Capture the cell that displays the provided text and extract its (X, Y) central coordinate. 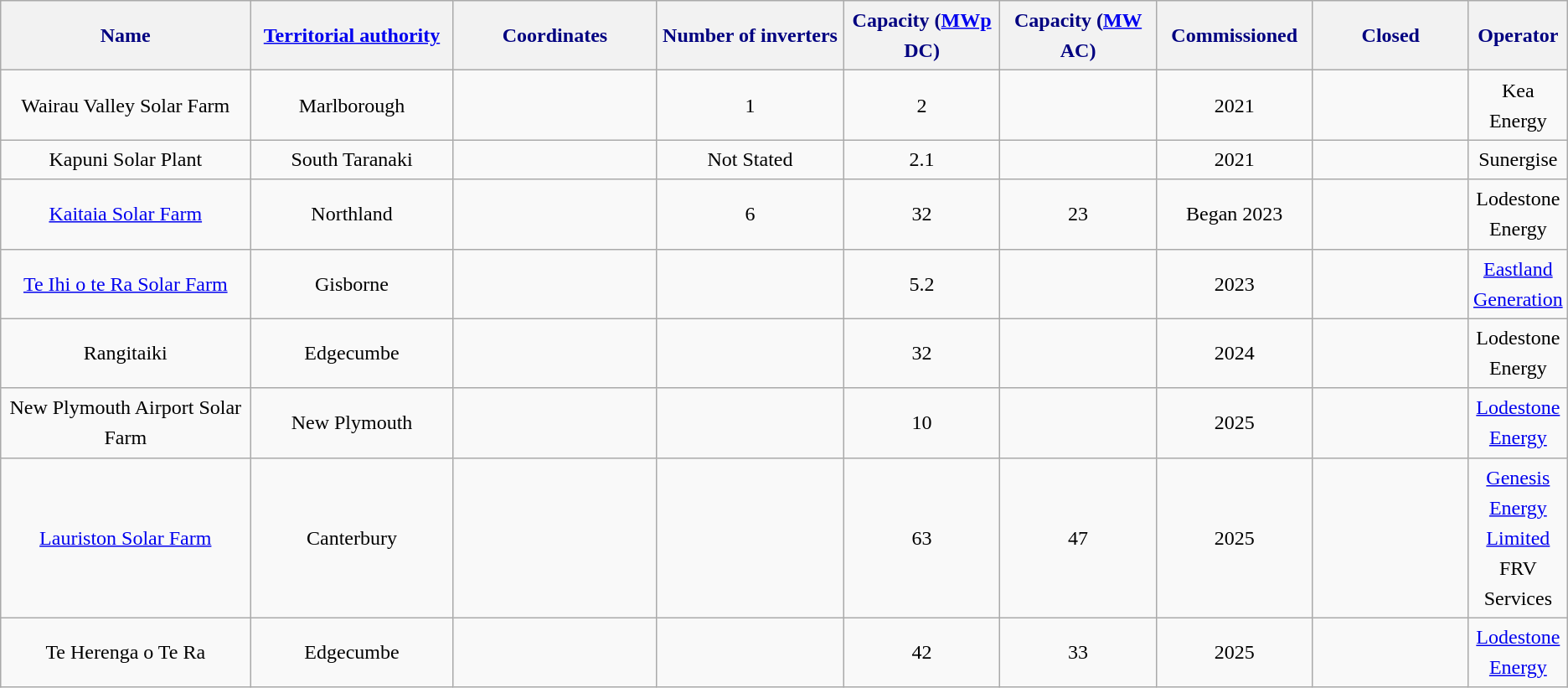
Te Ihi o te Ra Solar Farm (126, 283)
New Plymouth Airport Solar Farm (126, 422)
Wairau Valley Solar Farm (126, 106)
Commissioned (1235, 35)
Lauriston Solar Farm (126, 538)
Eastland Generation (1518, 283)
Not Stated (750, 159)
47 (1078, 538)
Sunergise (1518, 159)
Northland (352, 215)
Name (126, 35)
42 (921, 652)
23 (1078, 215)
1 (750, 106)
33 (1078, 652)
Kapuni Solar Plant (126, 159)
Canterbury (352, 538)
Number of inverters (750, 35)
Kaitaia Solar Farm (126, 215)
Coordinates (554, 35)
Marlborough (352, 106)
Kea Energy (1518, 106)
Capacity (MW AC) (1078, 35)
Gisborne (352, 283)
South Taranaki (352, 159)
Te Herenga o Te Ra (126, 652)
Began 2023 (1235, 215)
2024 (1235, 354)
2.1 (921, 159)
Capacity (MWp DC) (921, 35)
Territorial authority (352, 35)
6 (750, 215)
10 (921, 422)
Rangitaiki (126, 354)
New Plymouth (352, 422)
Closed (1390, 35)
Genesis Energy LimitedFRV Services (1518, 538)
63 (921, 538)
2023 (1235, 283)
Operator (1518, 35)
2 (921, 106)
5.2 (921, 283)
